Determine the (X, Y) coordinate at the center of the cell enclosing the given text.  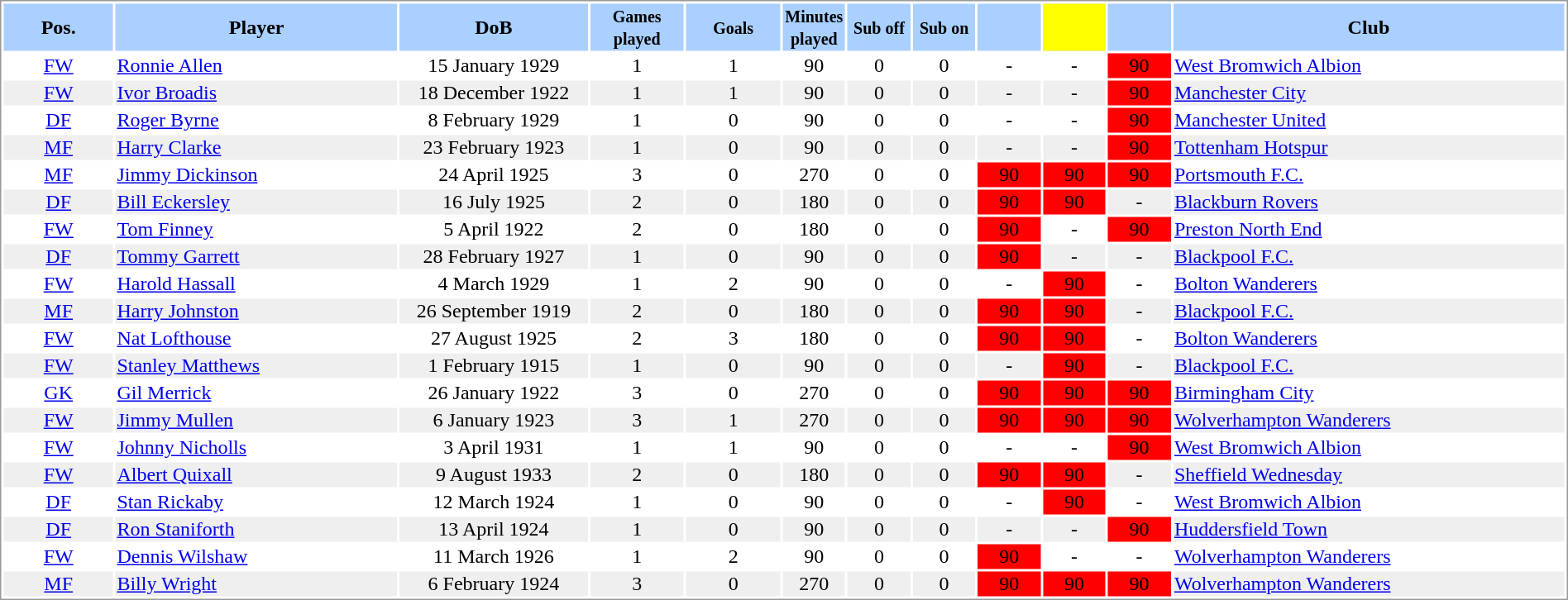
Nat Lofthouse (256, 338)
9 August 1933 (493, 475)
Billy Wright (256, 584)
1 February 1915 (493, 366)
16 July 1925 (493, 202)
Club (1368, 26)
3 April 1931 (493, 447)
23 February 1923 (493, 148)
Gil Merrick (256, 393)
Manchester City (1368, 93)
24 April 1925 (493, 174)
8 February 1929 (493, 120)
Tom Finney (256, 229)
12 March 1924 (493, 502)
Portsmouth F.C. (1368, 174)
Stanley Matthews (256, 366)
26 September 1919 (493, 312)
Huddersfield Town (1368, 530)
Harry Clarke (256, 148)
11 March 1926 (493, 556)
GK (58, 393)
4 March 1929 (493, 283)
Stan Rickaby (256, 502)
Birmingham City (1368, 393)
13 April 1924 (493, 530)
Blackburn Rovers (1368, 202)
27 August 1925 (493, 338)
Goals (734, 26)
5 April 1922 (493, 229)
Sheffield Wednesday (1368, 475)
Harry Johnston (256, 312)
Tottenham Hotspur (1368, 148)
18 December 1922 (493, 93)
Player (256, 26)
28 February 1927 (493, 257)
Albert Quixall (256, 475)
DoB (493, 26)
6 February 1924 (493, 584)
Sub off (879, 26)
Ronnie Allen (256, 65)
Preston North End (1368, 229)
Tommy Garrett (256, 257)
Ivor Broadis (256, 93)
Pos. (58, 26)
Gamesplayed (637, 26)
26 January 1922 (493, 393)
Jimmy Mullen (256, 421)
Minutesplayed (814, 26)
Bill Eckersley (256, 202)
Roger Byrne (256, 120)
Sub on (944, 26)
Ron Staniforth (256, 530)
Johnny Nicholls (256, 447)
Manchester United (1368, 120)
Jimmy Dickinson (256, 174)
Dennis Wilshaw (256, 556)
Harold Hassall (256, 283)
6 January 1923 (493, 421)
15 January 1929 (493, 65)
